Output the (x, y) coordinate of the center of the cell containing the given text.  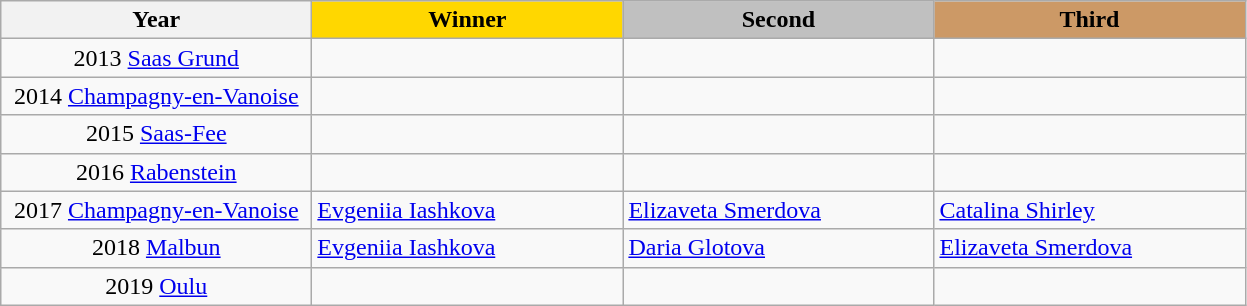
2013 Saas Grund (156, 58)
2016 Rabenstein (156, 172)
Daria Glotova (778, 248)
Winner (468, 20)
2018 Malbun (156, 248)
2015 Saas-Fee (156, 134)
2019 Oulu (156, 286)
2014 Champagny-en-Vanoise (156, 96)
Catalina Shirley (1090, 210)
Second (778, 20)
2017 Champagny-en-Vanoise (156, 210)
Year (156, 20)
Third (1090, 20)
